Scan for the cell matching the given text and deliver its (X, Y) coordinate at center. 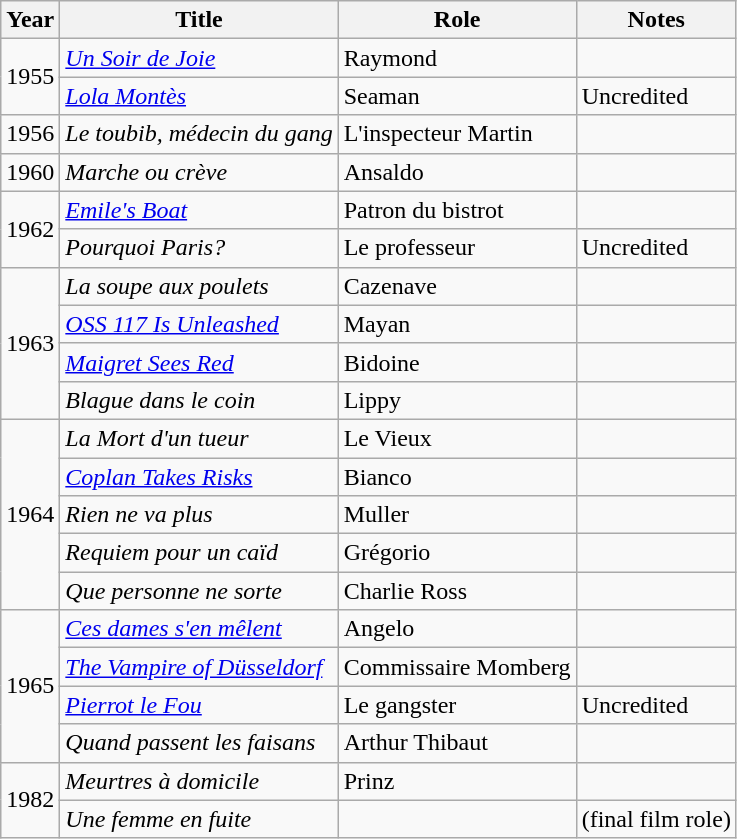
Prinz (457, 781)
Title (199, 20)
(final film role) (656, 819)
Raymond (457, 58)
Le toubib, médecin du gang (199, 134)
Pierrot le Fou (199, 705)
Grégorio (457, 553)
Le gangster (457, 705)
La Mort d'un tueur (199, 438)
Meurtres à domicile (199, 781)
Marche ou crève (199, 172)
1956 (30, 134)
Une femme en fuite (199, 819)
Mayan (457, 324)
La soupe aux poulets (199, 286)
Un Soir de Joie (199, 58)
Role (457, 20)
Bianco (457, 477)
Lola Montès (199, 96)
1982 (30, 800)
The Vampire of Düsseldorf (199, 667)
Coplan Takes Risks (199, 477)
Rien ne va plus (199, 515)
Le professeur (457, 248)
1960 (30, 172)
Que personne ne sorte (199, 591)
Patron du bistrot (457, 210)
1955 (30, 77)
Arthur Thibaut (457, 743)
Lippy (457, 400)
Ansaldo (457, 172)
L'inspecteur Martin (457, 134)
Cazenave (457, 286)
Commissaire Momberg (457, 667)
Seaman (457, 96)
Year (30, 20)
Pourquoi Paris? (199, 248)
OSS 117 Is Unleashed (199, 324)
Requiem pour un caïd (199, 553)
Blague dans le coin (199, 400)
1963 (30, 343)
1964 (30, 514)
Muller (457, 515)
Angelo (457, 629)
Le Vieux (457, 438)
Quand passent les faisans (199, 743)
Charlie Ross (457, 591)
Bidoine (457, 362)
1962 (30, 229)
Ces dames s'en mêlent (199, 629)
1965 (30, 686)
Maigret Sees Red (199, 362)
Notes (656, 20)
Emile's Boat (199, 210)
